Find where the given text appears and provide that cell's center as [X, Y] coordinate. 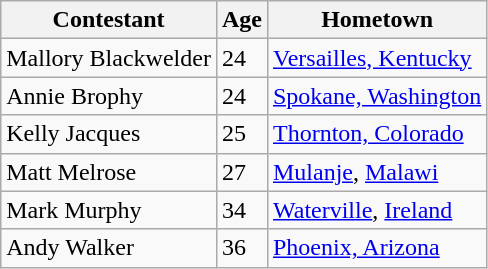
Matt Melrose [109, 172]
Waterville, Ireland [376, 210]
34 [242, 210]
Thornton, Colorado [376, 134]
Mallory Blackwelder [109, 58]
Spokane, Washington [376, 96]
Versailles, Kentucky [376, 58]
Hometown [376, 20]
Kelly Jacques [109, 134]
Age [242, 20]
Annie Brophy [109, 96]
Andy Walker [109, 248]
Mark Murphy [109, 210]
Phoenix, Arizona [376, 248]
Contestant [109, 20]
27 [242, 172]
36 [242, 248]
Mulanje, Malawi [376, 172]
25 [242, 134]
